Capture the cell that displays the provided text and extract its [x, y] central coordinate. 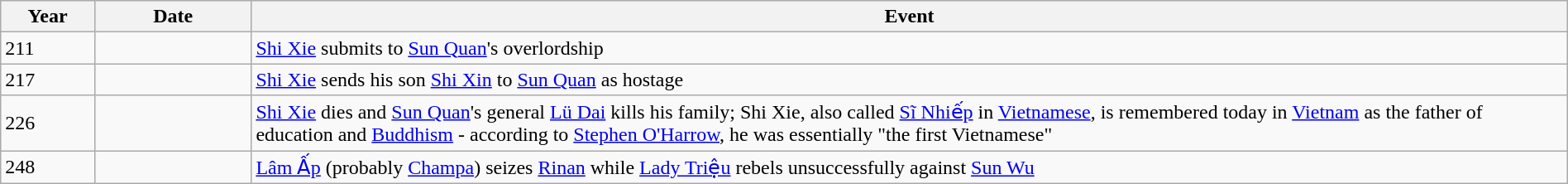
226 [48, 123]
Lâm Ấp (probably Champa) seizes Rinan while Lady Triệu rebels unsuccessfully against Sun Wu [910, 167]
Shi Xie submits to Sun Quan's overlordship [910, 48]
Date [172, 17]
Shi Xie sends his son Shi Xin to Sun Quan as hostage [910, 80]
Event [910, 17]
217 [48, 80]
248 [48, 167]
Year [48, 17]
211 [48, 48]
